For the text-containing cell, return its midpoint in (X, Y) coordinate format. 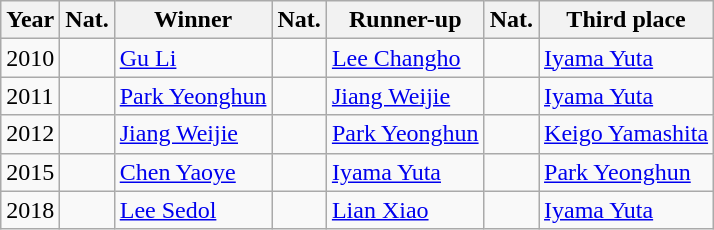
Keigo Yamashita (626, 134)
2011 (30, 96)
Gu Li (193, 58)
Chen Yaoye (193, 172)
Lee Sedol (193, 210)
2010 (30, 58)
Year (30, 20)
2012 (30, 134)
Winner (193, 20)
2015 (30, 172)
Third place (626, 20)
2018 (30, 210)
Lian Xiao (405, 210)
Lee Changho (405, 58)
Runner-up (405, 20)
